Pinpoint the cell where the given text exists, returning its [x, y] midpoint coordinate. 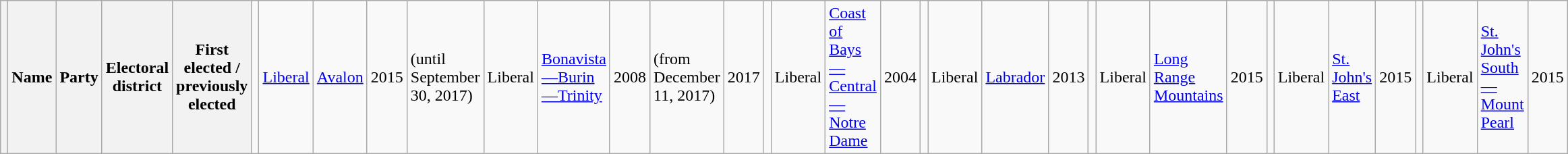
St. John's East [1352, 77]
Party [79, 77]
First elected / previously elected [212, 77]
(from December 11, 2017) [687, 77]
2013 [1068, 77]
(until September 30, 2017) [445, 77]
Avalon [340, 77]
Labrador [1016, 77]
Name [32, 77]
Long Range Mountains [1188, 77]
St. John's South—Mount Pearl [1503, 77]
2017 [743, 77]
Bonavista—Burin—Trinity [573, 77]
Electoral district [137, 77]
2004 [900, 77]
2008 [630, 77]
Coast of Bays—Central—Notre Dame [853, 77]
